Search for the cell housing the specified text and yield its [x, y] center coordinate. 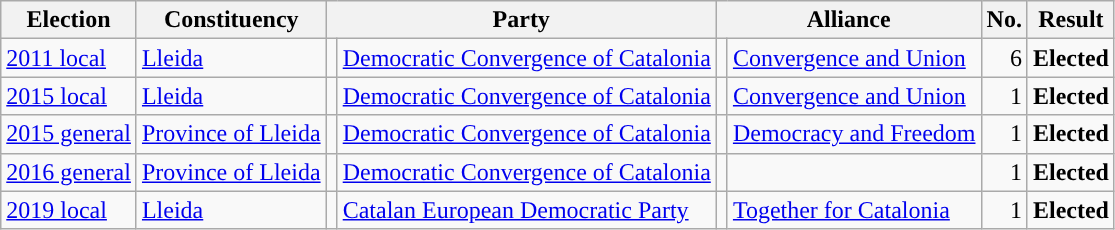
Democracy and Freedom [854, 134]
2015 local [69, 96]
2015 general [69, 134]
2019 local [69, 210]
Constituency [231, 20]
6 [1004, 58]
2011 local [69, 58]
No. [1004, 20]
Election [69, 20]
Alliance [848, 20]
Party [521, 20]
Catalan European Democratic Party [526, 210]
2016 general [69, 172]
Result [1070, 20]
Together for Catalonia [854, 210]
